Search for the cell housing the specified text and yield its (x, y) center coordinate. 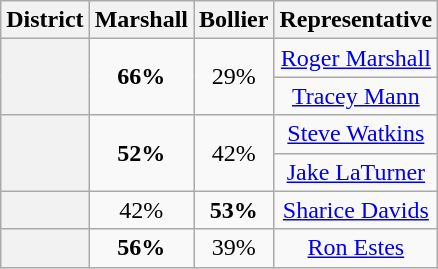
29% (234, 77)
53% (234, 210)
39% (234, 248)
Representative (356, 20)
Tracey Mann (356, 96)
Jake LaTurner (356, 172)
52% (141, 153)
66% (141, 77)
Ron Estes (356, 248)
Bollier (234, 20)
District (45, 20)
Steve Watkins (356, 134)
56% (141, 248)
Marshall (141, 20)
Roger Marshall (356, 58)
Sharice Davids (356, 210)
